From the cell containing the given text, extract its center point as [X, Y] coordinate. 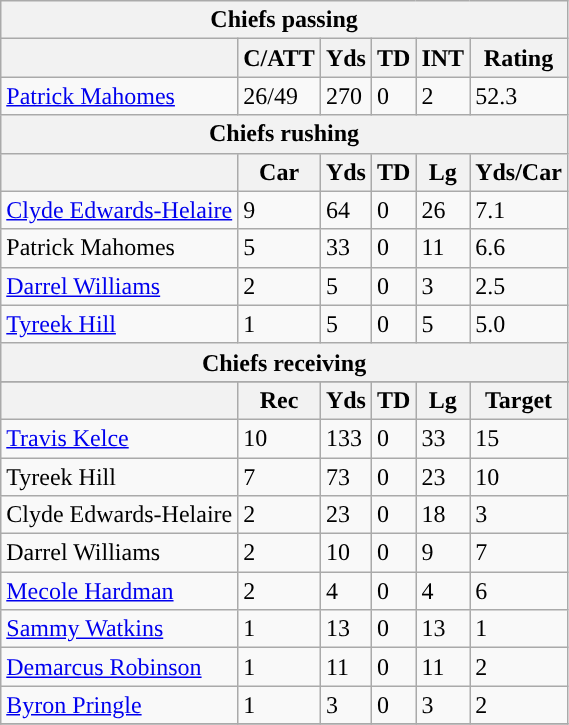
Sammy Watkins [120, 629]
Yds/Car [519, 172]
Rating [519, 58]
6 [519, 591]
Demarcus Robinson [120, 667]
26/49 [280, 96]
73 [346, 477]
Chiefs receiving [284, 362]
INT [443, 58]
Car [280, 172]
15 [519, 438]
7.1 [519, 210]
C/ATT [280, 58]
270 [346, 96]
Rec [280, 400]
18 [443, 515]
133 [346, 438]
5.0 [519, 324]
Travis Kelce [120, 438]
6.6 [519, 248]
2.5 [519, 286]
Mecole Hardman [120, 591]
26 [443, 210]
Byron Pringle [120, 705]
64 [346, 210]
Chiefs passing [284, 20]
Target [519, 400]
52.3 [519, 96]
Chiefs rushing [284, 134]
